Search for the cell housing the specified text and yield its [x, y] center coordinate. 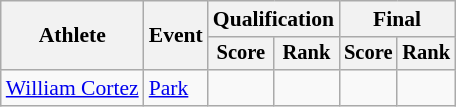
William Cortez [72, 88]
Event [176, 36]
Final [397, 19]
Park [176, 88]
Athlete [72, 36]
Qualification [274, 19]
